Return the (x, y) coordinate for the center point of the cell that contains the specified text.  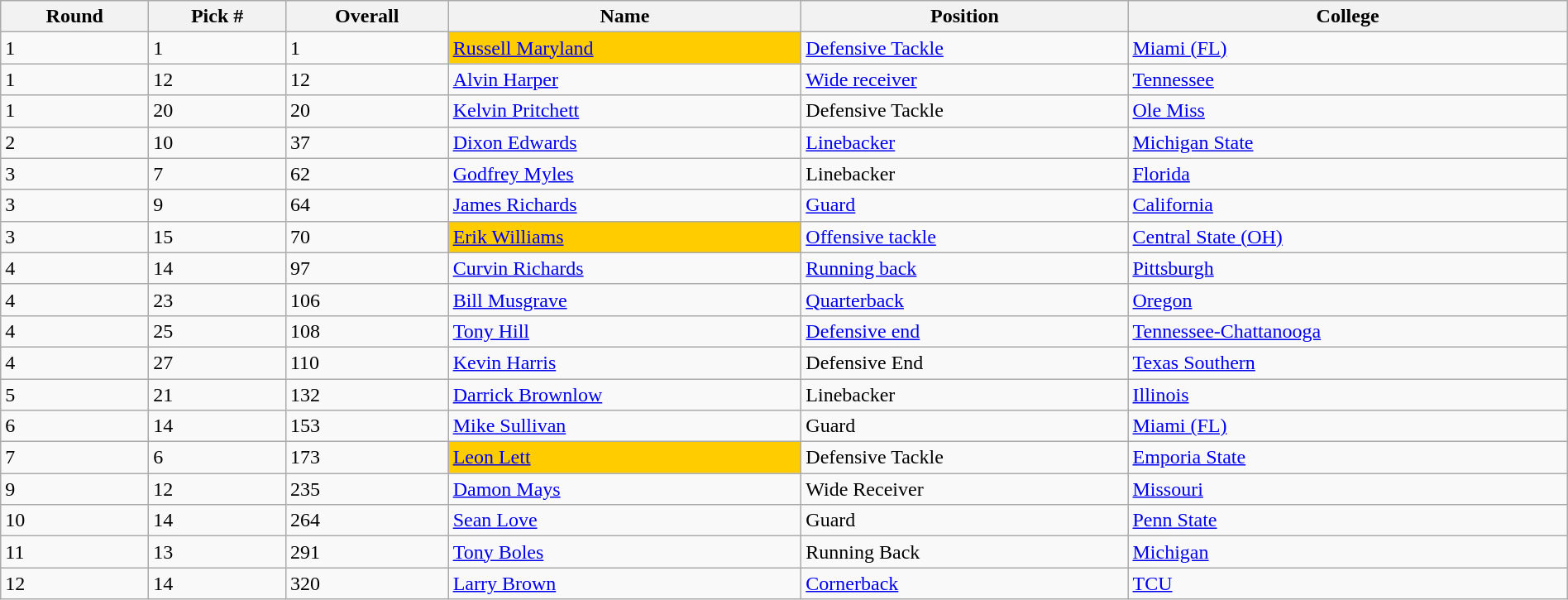
Emporia State (1348, 458)
235 (367, 489)
62 (367, 174)
21 (218, 395)
27 (218, 362)
Defensive end (964, 331)
Running back (964, 268)
110 (367, 362)
11 (74, 552)
Tennessee (1348, 79)
Position (964, 17)
Running Back (964, 552)
Bill Musgrave (625, 300)
Overall (367, 17)
291 (367, 552)
College (1348, 17)
Central State (OH) (1348, 237)
106 (367, 300)
Mike Sullivan (625, 426)
Offensive tackle (964, 237)
5 (74, 395)
Pick # (218, 17)
132 (367, 395)
108 (367, 331)
23 (218, 300)
25 (218, 331)
Damon Mays (625, 489)
Wide receiver (964, 79)
Quarterback (964, 300)
37 (367, 142)
Tony Boles (625, 552)
Dixon Edwards (625, 142)
Leon Lett (625, 458)
15 (218, 237)
Erik Williams (625, 237)
Ole Miss (1348, 111)
Sean Love (625, 521)
153 (367, 426)
Defensive End (964, 362)
Curvin Richards (625, 268)
California (1348, 205)
70 (367, 237)
Kelvin Pritchett (625, 111)
2 (74, 142)
Godfrey Myles (625, 174)
Larry Brown (625, 583)
Tony Hill (625, 331)
TCU (1348, 583)
Wide Receiver (964, 489)
Michigan (1348, 552)
Missouri (1348, 489)
Penn State (1348, 521)
Illinois (1348, 395)
Oregon (1348, 300)
Round (74, 17)
264 (367, 521)
173 (367, 458)
Texas Southern (1348, 362)
97 (367, 268)
Alvin Harper (625, 79)
Michigan State (1348, 142)
James Richards (625, 205)
Florida (1348, 174)
320 (367, 583)
Pittsburgh (1348, 268)
Kevin Harris (625, 362)
Russell Maryland (625, 48)
64 (367, 205)
13 (218, 552)
Tennessee-Chattanooga (1348, 331)
Cornerback (964, 583)
Darrick Brownlow (625, 395)
Name (625, 17)
